Pinpoint the cell where the given text exists, returning its [X, Y] midpoint coordinate. 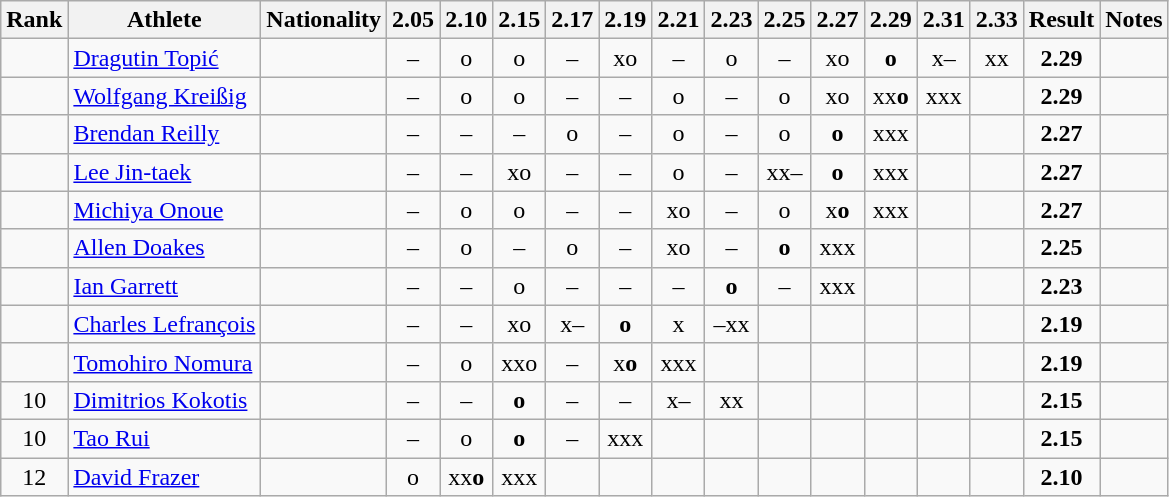
David Frazer [164, 477]
xx– [784, 172]
Nationality [324, 20]
2.21 [678, 20]
2.33 [996, 20]
Michiya Onoue [164, 210]
Lee Jin-taek [164, 172]
2.17 [572, 20]
Ian Garrett [164, 286]
Dimitrios Kokotis [164, 400]
12 [34, 477]
2.31 [944, 20]
Rank [34, 20]
Athlete [164, 20]
x [678, 324]
Allen Doakes [164, 248]
–xx [732, 324]
Tomohiro Nomura [164, 362]
Brendan Reilly [164, 134]
2.05 [414, 20]
Tao Rui [164, 438]
Notes [1134, 20]
Result [1061, 20]
Wolfgang Kreißig [164, 96]
Dragutin Topić [164, 58]
Charles Lefrançois [164, 324]
